From the cell containing the given text, extract its center point as [x, y] coordinate. 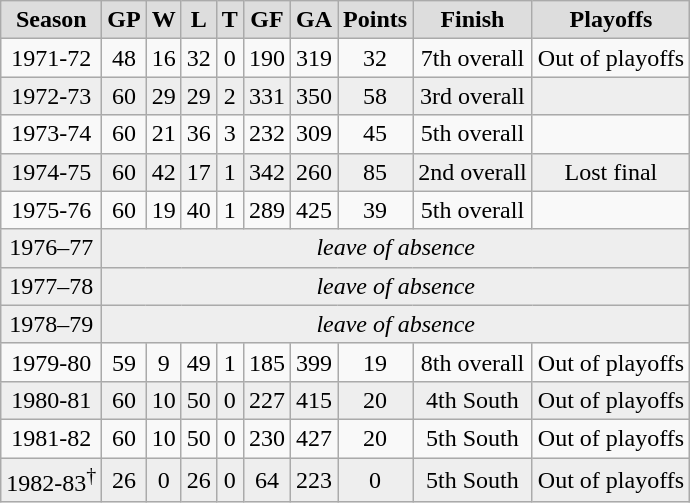
2 [230, 96]
GF [266, 20]
7th overall [473, 58]
GA [314, 20]
427 [314, 438]
45 [376, 134]
9 [164, 362]
227 [266, 400]
1974-75 [52, 172]
230 [266, 438]
425 [314, 210]
190 [266, 58]
331 [266, 96]
64 [266, 480]
40 [198, 210]
48 [124, 58]
GP [124, 20]
Points [376, 20]
1979-80 [52, 362]
1981-82 [52, 438]
Finish [473, 20]
36 [198, 134]
Season [52, 20]
W [164, 20]
1982-83† [52, 480]
21 [164, 134]
42 [164, 172]
16 [164, 58]
T [230, 20]
1980-81 [52, 400]
185 [266, 362]
17 [198, 172]
1972-73 [52, 96]
49 [198, 362]
1976–77 [52, 248]
2nd overall [473, 172]
8th overall [473, 362]
415 [314, 400]
223 [314, 480]
Lost final [610, 172]
1977–78 [52, 286]
L [198, 20]
232 [266, 134]
1973-74 [52, 134]
289 [266, 210]
309 [314, 134]
342 [266, 172]
1978–79 [52, 324]
260 [314, 172]
59 [124, 362]
3rd overall [473, 96]
Playoffs [610, 20]
1975-76 [52, 210]
3 [230, 134]
319 [314, 58]
350 [314, 96]
4th South [473, 400]
1971-72 [52, 58]
399 [314, 362]
58 [376, 96]
85 [376, 172]
39 [376, 210]
